Capture the cell that displays the provided text and extract its (x, y) central coordinate. 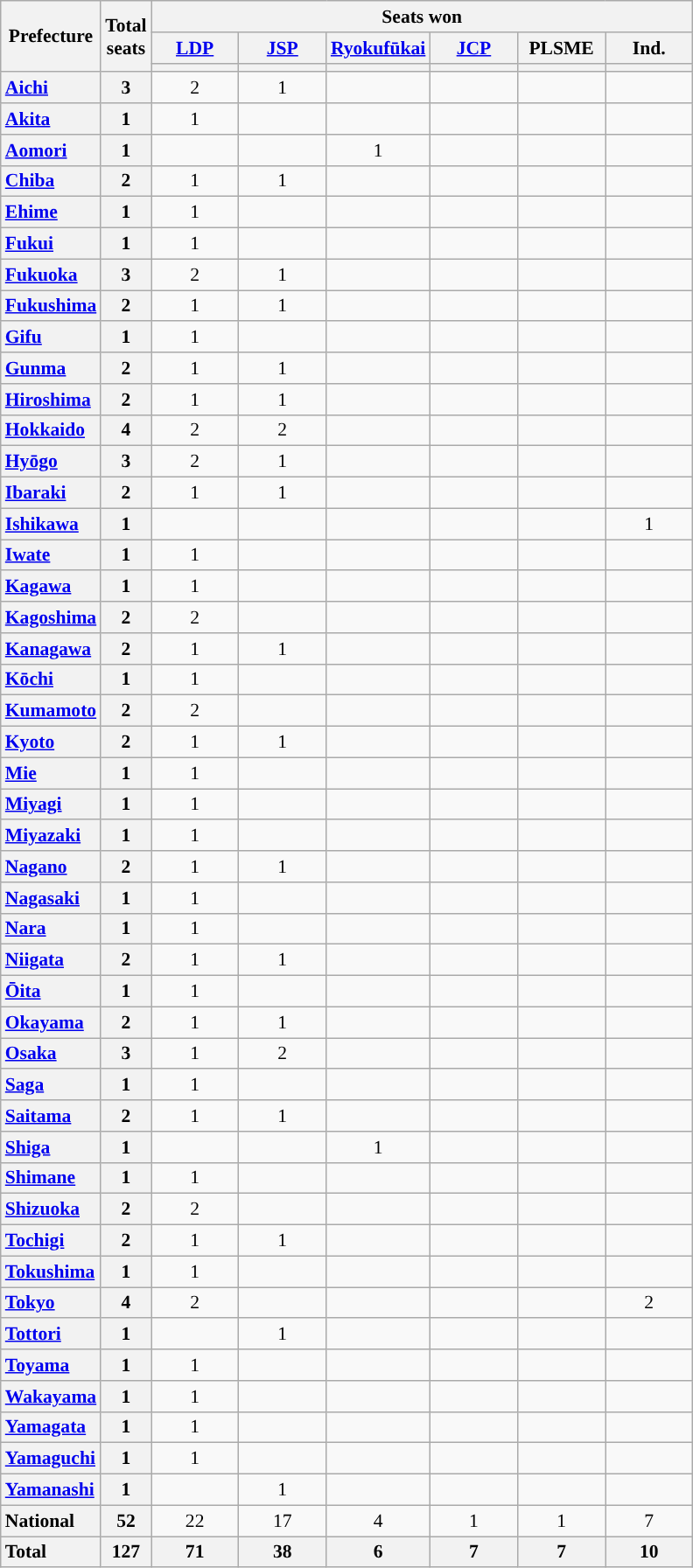
Total (51, 1552)
Fukushima (51, 306)
Nagasaki (51, 898)
Fukuoka (51, 275)
Ōita (51, 992)
127 (126, 1552)
Hiroshima (51, 400)
Okayama (51, 1022)
Niigata (51, 960)
Kumamoto (51, 711)
Shimane (51, 1178)
Kagoshima (51, 617)
Miyagi (51, 805)
Aomori (51, 150)
Hokkaido (51, 430)
Tokushima (51, 1272)
Ehime (51, 213)
6 (378, 1552)
Kanagawa (51, 649)
Shiga (51, 1147)
Ishikawa (51, 524)
Wakayama (51, 1397)
Fukui (51, 244)
Tochigi (51, 1241)
Saga (51, 1085)
Iwate (51, 555)
Totalseats (126, 37)
Gifu (51, 338)
Ind. (649, 48)
Seats won (422, 17)
71 (195, 1552)
Osaka (51, 1054)
National (51, 1521)
Mie (51, 773)
38 (283, 1552)
JSP (283, 48)
Ryokufūkai (378, 48)
Kōchi (51, 679)
Miyazaki (51, 836)
10 (649, 1552)
Yamaguchi (51, 1459)
Tottori (51, 1335)
Chiba (51, 181)
LDP (195, 48)
PLSME (562, 48)
Nagano (51, 867)
Akita (51, 119)
Gunma (51, 368)
Kagawa (51, 587)
Prefecture (51, 37)
Shizuoka (51, 1209)
52 (126, 1521)
17 (283, 1521)
Nara (51, 929)
22 (195, 1521)
Yamagata (51, 1427)
Yamanashi (51, 1490)
Saitama (51, 1116)
Aichi (51, 88)
Ibaraki (51, 493)
Toyama (51, 1365)
Kyoto (51, 742)
Hyōgo (51, 462)
JCP (473, 48)
Tokyo (51, 1303)
